Extract the (x, y) coordinate from the center of the cell holding the provided text.  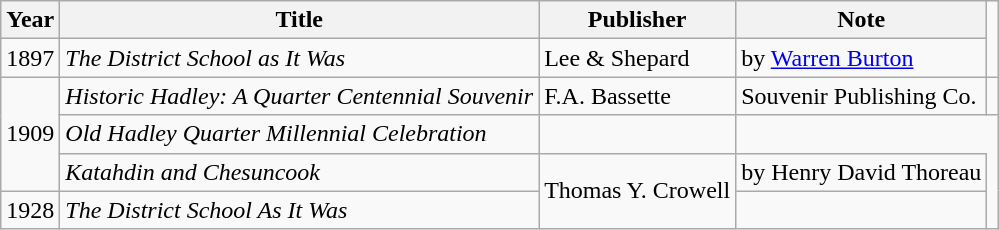
1897 (30, 58)
Year (30, 20)
Publisher (638, 20)
Title (300, 20)
Thomas Y. Crowell (638, 191)
Old Hadley Quarter Millennial Celebration (300, 134)
1928 (30, 210)
Historic Hadley: A Quarter Centennial Souvenir (300, 96)
Lee & Shepard (638, 58)
The District School As It Was (300, 210)
F.A. Bassette (638, 96)
Souvenir Publishing Co. (862, 96)
Katahdin and Chesuncook (300, 172)
by Henry David Thoreau (862, 172)
The District School as It Was (300, 58)
Note (862, 20)
by Warren Burton (862, 58)
1909 (30, 134)
